Scan for the cell matching the given text and deliver its [x, y] coordinate at center. 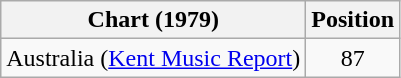
Australia (Kent Music Report) [154, 58]
Position [353, 20]
87 [353, 58]
Chart (1979) [154, 20]
